Identify which cell holds the provided text, then report its [x, y] central coordinate. 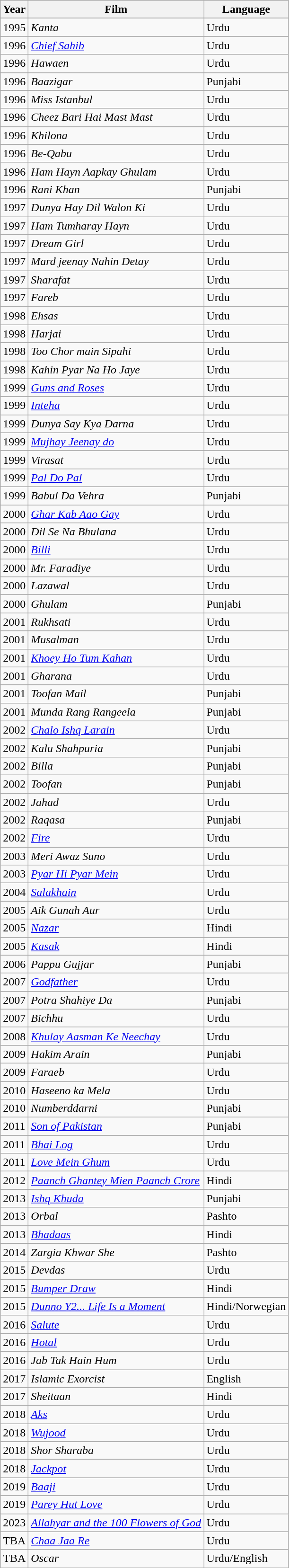
Islamic Exorcist [116, 1379]
Babul Da Vehra [116, 496]
Chief Sahib [116, 45]
Sharafat [116, 280]
Potra Shahiye Da [116, 1000]
Hindi/Norwegian [246, 1306]
Bhai Log [116, 1144]
Salakhain [116, 892]
Oscar [116, 1559]
Jackpot [116, 1469]
Mujhay Jeenay do [116, 442]
Cheez Bari Hai Mast Mast [116, 117]
Love Mein Ghum [116, 1162]
Dunya Say Kya Darna [116, 424]
Musalman [116, 640]
Khulay Aasman Ke Neechay [116, 1036]
Jab Tak Hain Hum [116, 1360]
Salute [116, 1324]
Meri Awaz Suno [116, 856]
Numberddarni [116, 1108]
1995 [14, 27]
Too Chor main Sipahi [116, 352]
Hotal [116, 1342]
Hakim Arain [116, 1054]
Dunno Y2... Life Is a Moment [116, 1306]
Devdas [116, 1270]
Jahad [116, 802]
Miss Istanbul [116, 99]
2008 [14, 1036]
Guns and Roses [116, 388]
Ham Hayn Aapkay Ghulam [116, 171]
Harjai [116, 334]
Ishq Khuda [116, 1198]
Ham Tumharay Hayn [116, 226]
Mard jeenay Nahin Detay [116, 262]
Kalu Shahpuria [116, 748]
Pappu Gujjar [116, 964]
Haseeno ka Mela [116, 1090]
Nazar [116, 928]
Sheitaan [116, 1397]
Rukhsati [116, 622]
Virasat [116, 460]
Hawaen [116, 63]
Khilona [116, 135]
2023 [14, 1523]
Baaji [116, 1487]
Ghulam [116, 604]
2012 [14, 1180]
Pal Do Pal [116, 478]
Be-Qabu [116, 153]
Wujood [116, 1433]
Billi [116, 550]
Chalo Ishq Larain [116, 730]
Mr. Faradiye [116, 568]
Kahin Pyar Na Ho Jaye [116, 370]
Gharana [116, 676]
Dil Se Na Bhulana [116, 532]
Toofan [116, 784]
Ghar Kab Aao Gay [116, 514]
Year [14, 9]
Bhadaas [116, 1234]
Language [246, 9]
Chaa Jaa Re [116, 1541]
Kasak [116, 946]
Khoey Ho Tum Kahan [116, 658]
Dunya Hay Dil Walon Ki [116, 207]
Film [116, 9]
Orbal [116, 1216]
Shor Sharaba [116, 1451]
Billa [116, 766]
Raqasa [116, 820]
Baazigar [116, 81]
Faraeb [116, 1072]
Fareb [116, 298]
Kanta [116, 27]
Pyar Hi Pyar Mein [116, 874]
Bumper Draw [116, 1288]
Ehsas [116, 316]
Toofan Mail [116, 694]
Fire [116, 838]
Dream Girl [116, 244]
Paanch Ghantey Mien Paanch Crore [116, 1180]
2014 [14, 1252]
Allahyar and the 100 Flowers of God [116, 1523]
Son of Pakistan [116, 1126]
2004 [14, 892]
Inteha [116, 406]
Bichhu [116, 1018]
English [246, 1379]
2006 [14, 964]
Aks [116, 1415]
Rani Khan [116, 189]
Zargia Khwar She [116, 1252]
Godfather [116, 982]
Aik Gunah Aur [116, 910]
Parey Hut Love [116, 1505]
Lazawal [116, 586]
Munda Rang Rangeela [116, 712]
Urdu/English [246, 1559]
